Return the (x, y) coordinate for the center point of the cell that contains the specified text.  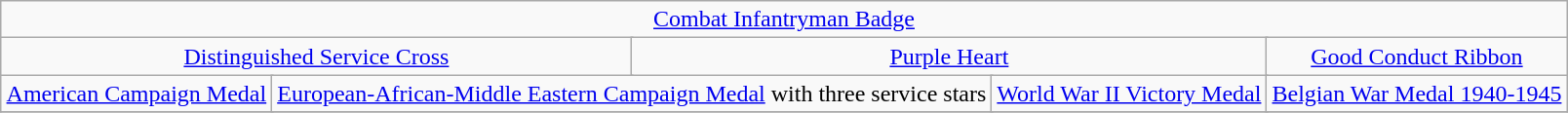
Distinguished Service Cross (316, 56)
Purple Heart (950, 56)
European-African-Middle Eastern Campaign Medal with three service stars (632, 94)
Combat Infantryman Badge (784, 19)
American Campaign Medal (137, 94)
Good Conduct Ribbon (1417, 56)
Belgian War Medal 1940-1945 (1417, 94)
World War II Victory Medal (1129, 94)
